Pinpoint the cell where the given text exists, returning its [X, Y] midpoint coordinate. 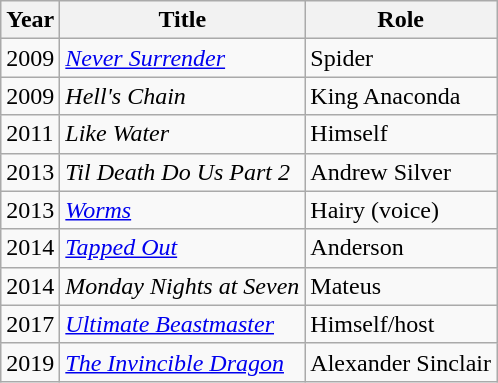
Never Surrender [182, 58]
Himself/host [401, 324]
Like Water [182, 134]
Tapped Out [182, 248]
Mateus [401, 286]
Anderson [401, 248]
Year [30, 20]
Hell's Chain [182, 96]
Til Death Do Us Part 2 [182, 172]
Spider [401, 58]
The Invincible Dragon [182, 362]
Alexander Sinclair [401, 362]
2017 [30, 324]
Role [401, 20]
2019 [30, 362]
Himself [401, 134]
King Anaconda [401, 96]
Hairy (voice) [401, 210]
Monday Nights at Seven [182, 286]
Worms [182, 210]
Title [182, 20]
2011 [30, 134]
Ultimate Beastmaster [182, 324]
Andrew Silver [401, 172]
